For the text-containing cell, return its midpoint in [X, Y] coordinate format. 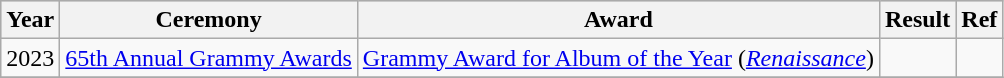
Ceremony [208, 20]
Ref [980, 20]
2023 [30, 58]
65th Annual Grammy Awards [208, 58]
Result [917, 20]
Year [30, 20]
Award [618, 20]
Grammy Award for Album of the Year (Renaissance) [618, 58]
